Return (X, Y) of the center of cell containing provided text 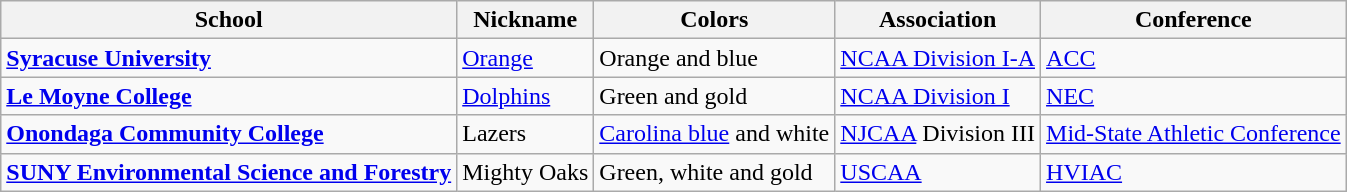
Lazers (526, 134)
Mighty Oaks (526, 172)
Orange (526, 58)
Association (938, 20)
NEC (1194, 96)
Colors (714, 20)
USCAA (938, 172)
Dolphins (526, 96)
Carolina blue and white (714, 134)
Le Moyne College (229, 96)
Orange and blue (714, 58)
Syracuse University (229, 58)
Conference (1194, 20)
Mid-State Athletic Conference (1194, 134)
NCAA Division I-A (938, 58)
ACC (1194, 58)
Nickname (526, 20)
Green and gold (714, 96)
Onondaga Community College (229, 134)
NCAA Division I (938, 96)
NJCAA Division III (938, 134)
School (229, 20)
Green, white and gold (714, 172)
HVIAC (1194, 172)
SUNY Environmental Science and Forestry (229, 172)
